Return [x, y] of the center of cell containing provided text 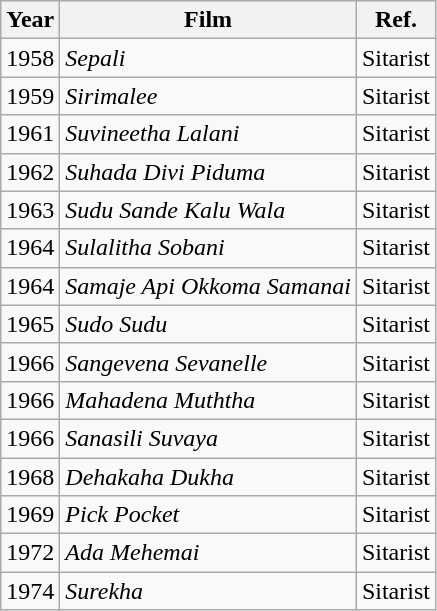
Sudu Sande Kalu Wala [208, 210]
Dehakaha Dukha [208, 477]
Suhada Divi Piduma [208, 172]
Suvineetha Lalani [208, 134]
Sirimalee [208, 96]
1962 [30, 172]
Film [208, 20]
1974 [30, 591]
1968 [30, 477]
Sepali [208, 58]
Year [30, 20]
1969 [30, 515]
1963 [30, 210]
1961 [30, 134]
Pick Pocket [208, 515]
Sudo Sudu [208, 324]
1972 [30, 553]
1965 [30, 324]
Samaje Api Okkoma Samanai [208, 286]
Mahadena Muththa [208, 400]
Sanasili Suvaya [208, 438]
Sangevena Sevanelle [208, 362]
Sulalitha Sobani [208, 248]
Ref. [396, 20]
Ada Mehemai [208, 553]
1959 [30, 96]
Surekha [208, 591]
1958 [30, 58]
